Extract the (x, y) coordinate from the center of the cell holding the provided text.  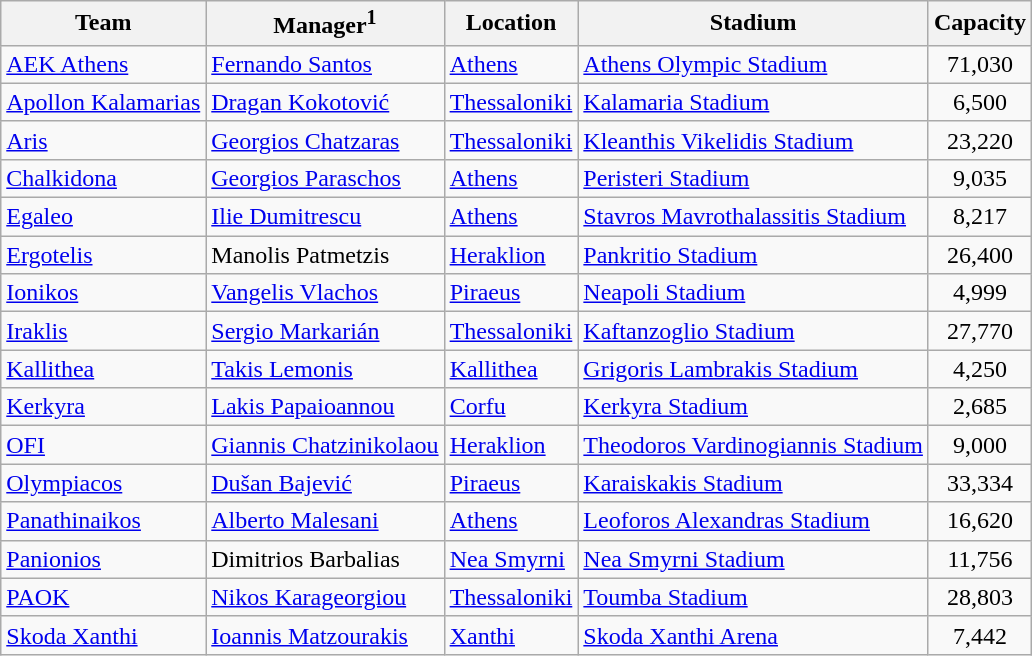
Vangelis Vlachos (325, 293)
Stavros Mavrothalassitis Stadium (754, 217)
Aris (104, 140)
Fernando Santos (325, 64)
23,220 (980, 140)
Kleanthis Vikelidis Stadium (754, 140)
Kerkyra Stadium (754, 407)
Georgios Chatzaras (325, 140)
Manager1 (325, 24)
Karaiskakis Stadium (754, 483)
Panathinaikos (104, 521)
Kaftanzoglio Stadium (754, 331)
2,685 (980, 407)
Giannis Chatzinikolaou (325, 445)
Xanthi (511, 635)
Theodoros Vardinogiannis Stadium (754, 445)
AEK Athens (104, 64)
Dušan Bajević (325, 483)
71,030 (980, 64)
11,756 (980, 559)
Takis Lemonis (325, 369)
Dragan Kokotović (325, 102)
16,620 (980, 521)
Team (104, 24)
PAOK (104, 597)
Nea Smyrni Stadium (754, 559)
Dimitrios Barbalias (325, 559)
Alberto Malesani (325, 521)
Stadium (754, 24)
6,500 (980, 102)
Lakis Papaioannou (325, 407)
27,770 (980, 331)
9,000 (980, 445)
8,217 (980, 217)
OFI (104, 445)
9,035 (980, 178)
Nikos Karageorgiou (325, 597)
26,400 (980, 255)
Panionios (104, 559)
Neapoli Stadium (754, 293)
Egaleo (104, 217)
Pankritio Stadium (754, 255)
Location (511, 24)
Skoda Xanthi Arena (754, 635)
Kerkyra (104, 407)
Capacity (980, 24)
Ergotelis (104, 255)
Nea Smyrni (511, 559)
Kalamaria Stadium (754, 102)
Chalkidona (104, 178)
Corfu (511, 407)
Ioannis Matzourakis (325, 635)
4,999 (980, 293)
Skoda Xanthi (104, 635)
Georgios Paraschos (325, 178)
Sergio Markarián (325, 331)
Peristeri Stadium (754, 178)
Leoforos Alexandras Stadium (754, 521)
Ionikos (104, 293)
28,803 (980, 597)
Grigoris Lambrakis Stadium (754, 369)
4,250 (980, 369)
Ilie Dumitrescu (325, 217)
Toumba Stadium (754, 597)
Manolis Patmetzis (325, 255)
7,442 (980, 635)
Iraklis (104, 331)
Athens Olympic Stadium (754, 64)
33,334 (980, 483)
Apollon Kalamarias (104, 102)
Olympiacos (104, 483)
